Search for the cell housing the specified text and yield its [x, y] center coordinate. 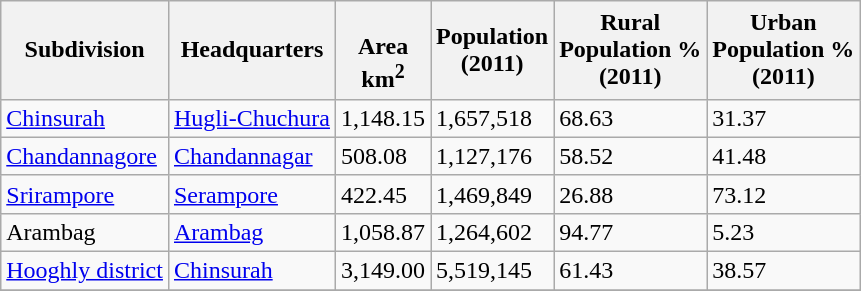
61.43 [630, 271]
26.88 [630, 194]
1,469,849 [492, 194]
73.12 [784, 194]
RuralPopulation %(2011) [630, 50]
Areakm2 [384, 50]
Urban Population % (2011) [784, 50]
94.77 [630, 232]
Subdivision [85, 50]
5,519,145 [492, 271]
Population(2011) [492, 50]
41.48 [784, 156]
508.08 [384, 156]
3,149.00 [384, 271]
1,127,176 [492, 156]
Hugli-Chuchura [252, 118]
1,264,602 [492, 232]
Hooghly district [85, 271]
1,148.15 [384, 118]
422.45 [384, 194]
Chandannagore [85, 156]
1,657,518 [492, 118]
68.63 [630, 118]
5.23 [784, 232]
31.37 [784, 118]
1,058.87 [384, 232]
38.57 [784, 271]
Srirampore [85, 194]
Chandannagar [252, 156]
Headquarters [252, 50]
Serampore [252, 194]
58.52 [630, 156]
